For the text-containing cell, return its midpoint in (X, Y) coordinate format. 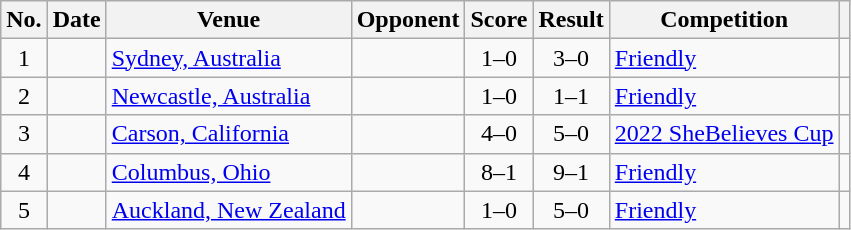
2 (24, 96)
Competition (724, 20)
Carson, California (228, 134)
4–0 (499, 134)
Newcastle, Australia (228, 96)
3–0 (571, 58)
Result (571, 20)
Auckland, New Zealand (228, 210)
Venue (228, 20)
8–1 (499, 172)
3 (24, 134)
No. (24, 20)
4 (24, 172)
2022 SheBelieves Cup (724, 134)
Date (76, 20)
Opponent (408, 20)
5 (24, 210)
1 (24, 58)
Sydney, Australia (228, 58)
Columbus, Ohio (228, 172)
1–1 (571, 96)
Score (499, 20)
9–1 (571, 172)
